Search for the cell housing the specified text and yield its (X, Y) center coordinate. 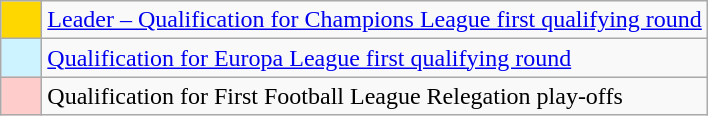
Qualification for Europa League first qualifying round (375, 58)
Qualification for First Football League Relegation play-offs (375, 96)
Leader – Qualification for Champions League first qualifying round (375, 20)
